From the cell containing the given text, extract its center point as (x, y) coordinate. 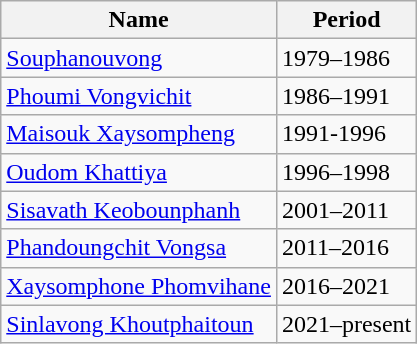
Sinlavong Khoutphaitoun (139, 324)
1979–1986 (346, 58)
Xaysomphone Phomvihane (139, 286)
2016–2021 (346, 286)
Souphanouvong (139, 58)
2001–2011 (346, 210)
2021–present (346, 324)
1996–1998 (346, 172)
Sisavath Keobounphanh (139, 210)
Oudom Khattiya (139, 172)
1991-1996 (346, 134)
1986–1991 (346, 96)
Phandoungchit Vongsa (139, 248)
Period (346, 20)
2011–2016 (346, 248)
Maisouk Xaysompheng (139, 134)
Name (139, 20)
Phoumi Vongvichit (139, 96)
